Capture the cell that displays the provided text and extract its (x, y) central coordinate. 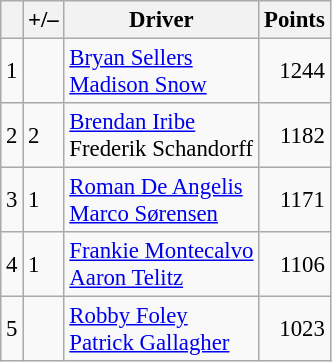
5 (12, 330)
Points (294, 20)
Brendan Iribe Frederik Schandorff (162, 136)
+/– (44, 20)
1106 (294, 264)
Roman De Angelis Marco Sørensen (162, 200)
Bryan Sellers Madison Snow (162, 72)
4 (12, 264)
1023 (294, 330)
3 (12, 200)
Driver (162, 20)
1244 (294, 72)
1171 (294, 200)
Robby Foley Patrick Gallagher (162, 330)
Frankie Montecalvo Aaron Telitz (162, 264)
1182 (294, 136)
